Return the [x, y] coordinate for the center point of the cell that contains the specified text.  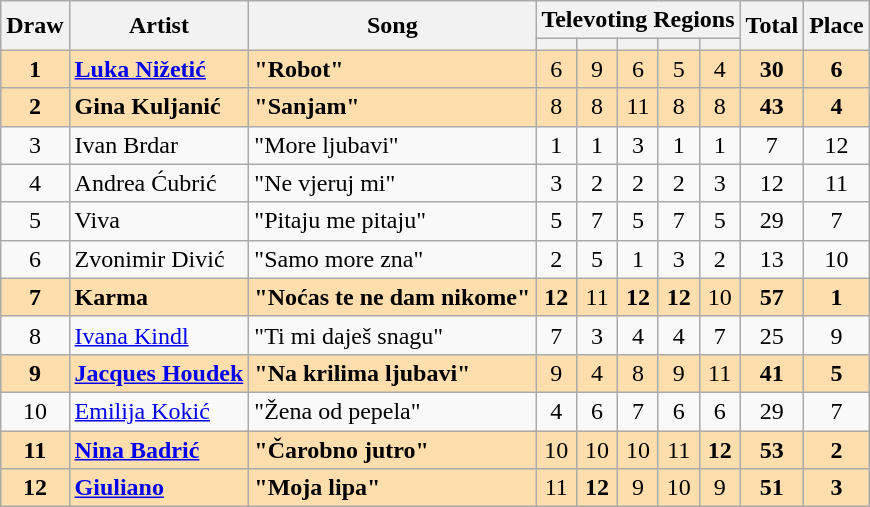
Artist [159, 26]
13 [772, 259]
25 [772, 335]
"More ljubavi" [392, 145]
57 [772, 297]
Total [772, 26]
Song [392, 26]
Karma [159, 297]
43 [772, 107]
Andrea Ćubrić [159, 183]
"Ti mi daješ snagu" [392, 335]
"Sanjam" [392, 107]
Jacques Houdek [159, 373]
Televoting Regions [638, 20]
Draw [35, 26]
53 [772, 449]
"Robot" [392, 69]
Zvonimir Divić [159, 259]
Ivan Brdar [159, 145]
Viva [159, 221]
Nina Badrić [159, 449]
Ivana Kindl [159, 335]
"Žena od pepela" [392, 411]
Emilija Kokić [159, 411]
"Samo more zna" [392, 259]
"Pitaju me pitaju" [392, 221]
41 [772, 373]
"Moja lipa" [392, 488]
51 [772, 488]
Gina Kuljanić [159, 107]
30 [772, 69]
"Na krilima ljubavi" [392, 373]
"Čarobno jutro" [392, 449]
"Noćas te ne dam nikome" [392, 297]
Giuliano [159, 488]
Place [837, 26]
"Ne vjeruj mi" [392, 183]
Luka Nižetić [159, 69]
